Locate the cell with the specified text and output its [x, y] center coordinate. 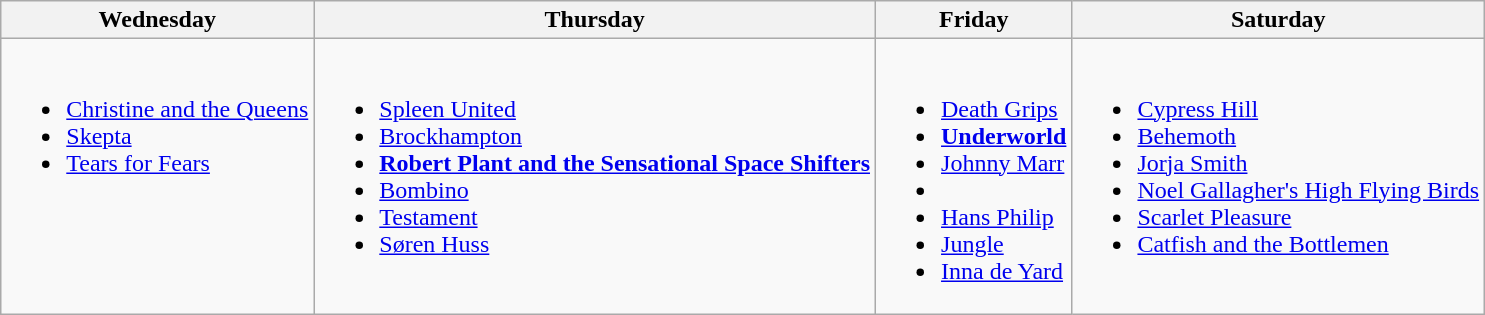
Thursday [595, 20]
Christine and the QueensSkeptaTears for Fears [158, 176]
Saturday [1278, 20]
Friday [974, 20]
Death GripsUnderworldJohnny MarrHans PhilipJungleInna de Yard [974, 176]
Spleen UnitedBrockhamptonRobert Plant and the Sensational Space ShiftersBombinoTestamentSøren Huss [595, 176]
Wednesday [158, 20]
Cypress HillBehemothJorja SmithNoel Gallagher's High Flying BirdsScarlet PleasureCatfish and the Bottlemen [1278, 176]
